Search for the cell housing the specified text and yield its [X, Y] center coordinate. 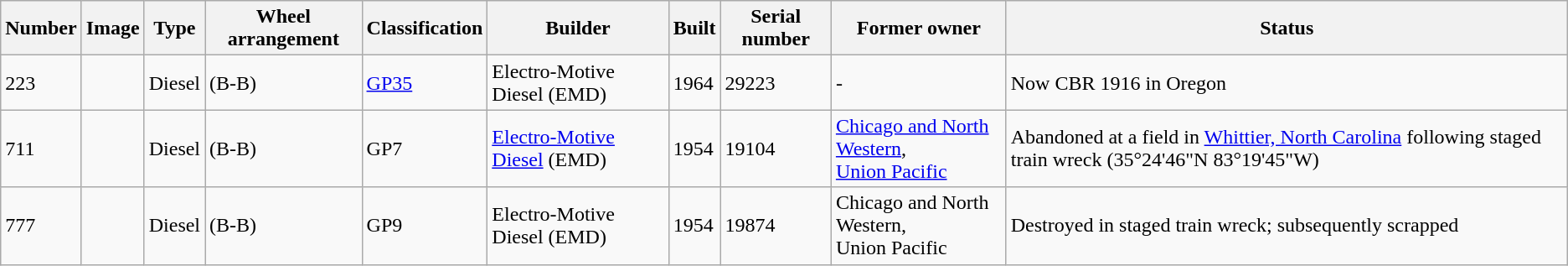
GP35 [425, 82]
Destroyed in staged train wreck; subsequently scrapped [1287, 226]
29223 [776, 82]
- [918, 82]
Serial number [776, 29]
Now CBR 1916 in Oregon [1287, 82]
Image [112, 29]
Abandoned at a field in Whittier, North Carolina following staged train wreck (35°24'46"N 83°19'45"W) [1287, 149]
223 [41, 82]
Builder [578, 29]
Former owner [918, 29]
GP7 [425, 149]
777 [41, 226]
Status [1287, 29]
GP9 [425, 226]
19104 [776, 149]
Classification [425, 29]
Built [694, 29]
19874 [776, 226]
1964 [694, 82]
Number [41, 29]
Wheel arrangement [283, 29]
711 [41, 149]
Type [174, 29]
